Capture the cell that displays the provided text and extract its (x, y) central coordinate. 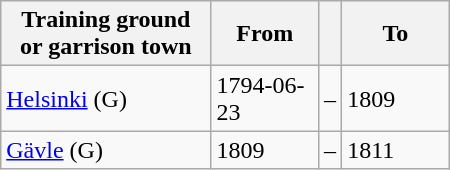
Gävle (G) (106, 150)
1794-06-23 (265, 98)
1811 (396, 150)
Training groundor garrison town (106, 34)
From (265, 34)
Helsinki (G) (106, 98)
To (396, 34)
